Return (x, y) of the center of cell containing provided text 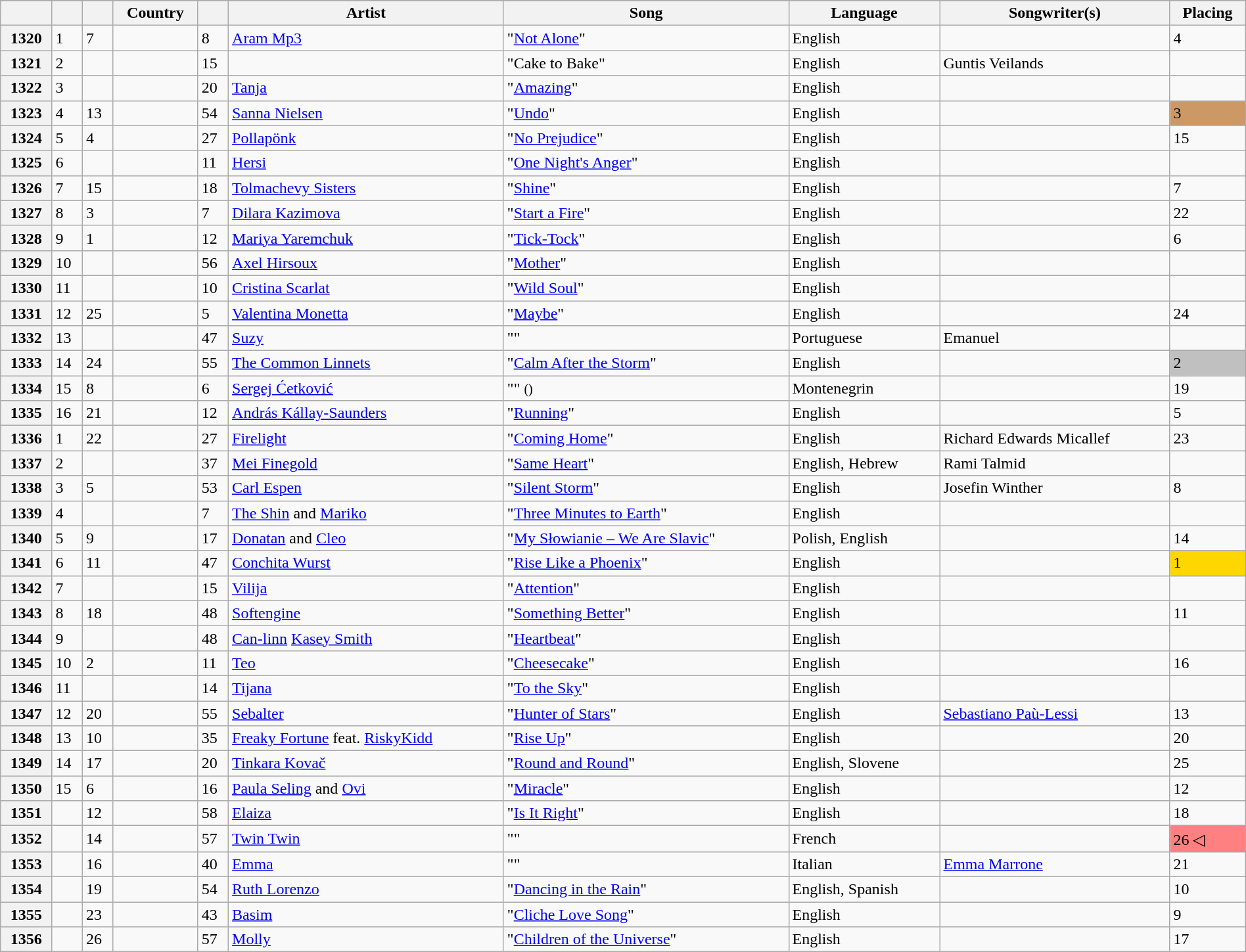
Language (864, 13)
1320 (26, 38)
1328 (26, 238)
Tinkara Kovač (367, 763)
1331 (26, 313)
"One Night's Anger" (646, 163)
1322 (26, 88)
1335 (26, 413)
1355 (26, 914)
"To the Sky" (646, 688)
French (864, 839)
"No Prejudice" (646, 138)
1341 (26, 563)
"Amazing" (646, 88)
1345 (26, 663)
"Rise Like a Phoenix" (646, 563)
Montenegrin (864, 388)
Tijana (367, 688)
1336 (26, 438)
1324 (26, 138)
58 (213, 813)
1352 (26, 839)
53 (213, 488)
1348 (26, 738)
1340 (26, 538)
Aram Mp3 (367, 38)
Conchita Wurst (367, 563)
1344 (26, 638)
Ruth Lorenzo (367, 889)
"Cheesecake" (646, 663)
Sanna Nielsen (367, 113)
Tolmachevy Sisters (367, 188)
Tanja (367, 88)
"Shine" (646, 188)
The Shin and Mariko (367, 513)
56 (213, 263)
"Heartbeat" (646, 638)
Artist (367, 13)
"Children of the Universe" (646, 940)
Hersi (367, 163)
Donatan and Cleo (367, 538)
Freaky Fortune feat. RiskyKidd (367, 738)
"Miracle" (646, 788)
1356 (26, 940)
Polish, English (864, 538)
"Something Better" (646, 613)
Suzy (367, 338)
Can-linn Kasey Smith (367, 638)
1353 (26, 864)
"Cliche Love Song" (646, 914)
"Calm After the Storm" (646, 363)
Guntis Veilands (1055, 63)
"Same Heart" (646, 463)
"Coming Home" (646, 438)
Elaiza (367, 813)
Molly (367, 940)
"Three Minutes to Earth" (646, 513)
Emanuel (1055, 338)
1343 (26, 613)
Paula Seling and Ovi (367, 788)
Vilija (367, 588)
"Running" (646, 413)
"Is It Right" (646, 813)
Placing (1208, 13)
26 ◁ (1208, 839)
Josefin Winther (1055, 488)
Basim (367, 914)
Country (155, 13)
1327 (26, 213)
40 (213, 864)
35 (213, 738)
Song (646, 13)
"Wild Soul" (646, 288)
Rami Talmid (1055, 463)
Sebastiano Paù-Lessi (1055, 713)
1350 (26, 788)
37 (213, 463)
English, Spanish (864, 889)
"Maybe" (646, 313)
Mariya Yaremchuk (367, 238)
1325 (26, 163)
"" () (646, 388)
1337 (26, 463)
1349 (26, 763)
Emma Marrone (1055, 864)
Dilara Kazimova (367, 213)
Carl Espen (367, 488)
"Cake to Bake" (646, 63)
"Round and Round" (646, 763)
26 (97, 940)
"Attention" (646, 588)
Cristina Scarlat (367, 288)
"Undo" (646, 113)
Teo (367, 663)
"Rise Up" (646, 738)
"Not Alone" (646, 38)
Songwriter(s) (1055, 13)
Sergej Ćetković (367, 388)
Italian (864, 864)
"Silent Storm" (646, 488)
English, Slovene (864, 763)
1346 (26, 688)
Mei Finegold (367, 463)
"Start a Fire" (646, 213)
The Common Linnets (367, 363)
"My Słowianie – We Are Slavic" (646, 538)
1321 (26, 63)
1333 (26, 363)
Valentina Monetta (367, 313)
43 (213, 914)
Richard Edwards Micallef (1055, 438)
Portuguese (864, 338)
1338 (26, 488)
"Mother" (646, 263)
Pollapönk (367, 138)
Softengine (367, 613)
1334 (26, 388)
1330 (26, 288)
1326 (26, 188)
"Hunter of Stars" (646, 713)
Emma (367, 864)
Axel Hirsoux (367, 263)
1354 (26, 889)
1329 (26, 263)
"Dancing in the Rain" (646, 889)
1339 (26, 513)
English, Hebrew (864, 463)
Twin Twin (367, 839)
Sebalter (367, 713)
1342 (26, 588)
1323 (26, 113)
"Tick-Tock" (646, 238)
András Kállay-Saunders (367, 413)
Firelight (367, 438)
1347 (26, 713)
1332 (26, 338)
1351 (26, 813)
